Provide the (x, y) coordinate of the cell's center where the given text is located.  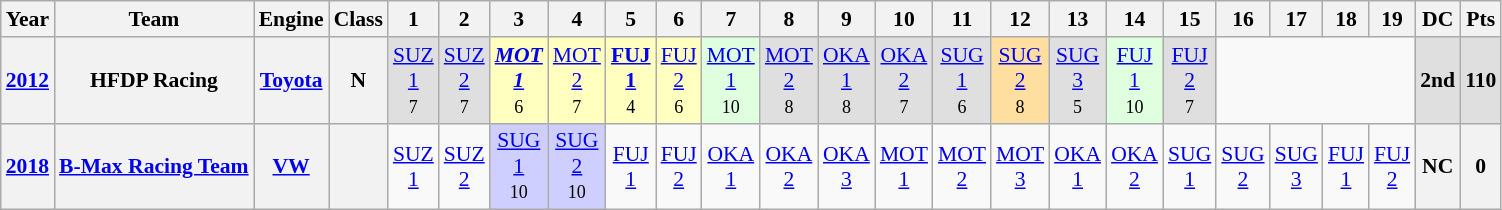
MOT27 (577, 80)
110 (1480, 80)
13 (1078, 19)
8 (789, 19)
N (358, 80)
FUJ26 (679, 80)
OKA27 (904, 80)
10 (904, 19)
0 (1480, 166)
MOT16 (519, 80)
11 (962, 19)
Pts (1480, 19)
SUG3 (1296, 166)
14 (1134, 19)
17 (1296, 19)
SUG35 (1078, 80)
B-Max Racing Team (154, 166)
2nd (1438, 80)
SUG28 (1020, 80)
SUG16 (962, 80)
HFDP Racing (154, 80)
OKA3 (846, 166)
2018 (28, 166)
6 (679, 19)
SUG2 (1242, 166)
MOT2 (962, 166)
15 (1190, 19)
NC (1438, 166)
MOT110 (731, 80)
12 (1020, 19)
DC (1438, 19)
4 (577, 19)
2 (464, 19)
Team (154, 19)
SUG110 (519, 166)
SUZ2 (464, 166)
OKA18 (846, 80)
MOT1 (904, 166)
MOT3 (1020, 166)
18 (1346, 19)
SUG210 (577, 166)
Year (28, 19)
5 (631, 19)
MOT28 (789, 80)
19 (1392, 19)
SUG1 (1190, 166)
7 (731, 19)
Toyota (292, 80)
1 (414, 19)
3 (519, 19)
2012 (28, 80)
SUZ1 (414, 166)
SUZ27 (464, 80)
Class (358, 19)
FUJ110 (1134, 80)
16 (1242, 19)
VW (292, 166)
FUJ27 (1190, 80)
Engine (292, 19)
9 (846, 19)
SUZ17 (414, 80)
FUJ14 (631, 80)
